Capture the cell that displays the provided text and extract its (X, Y) central coordinate. 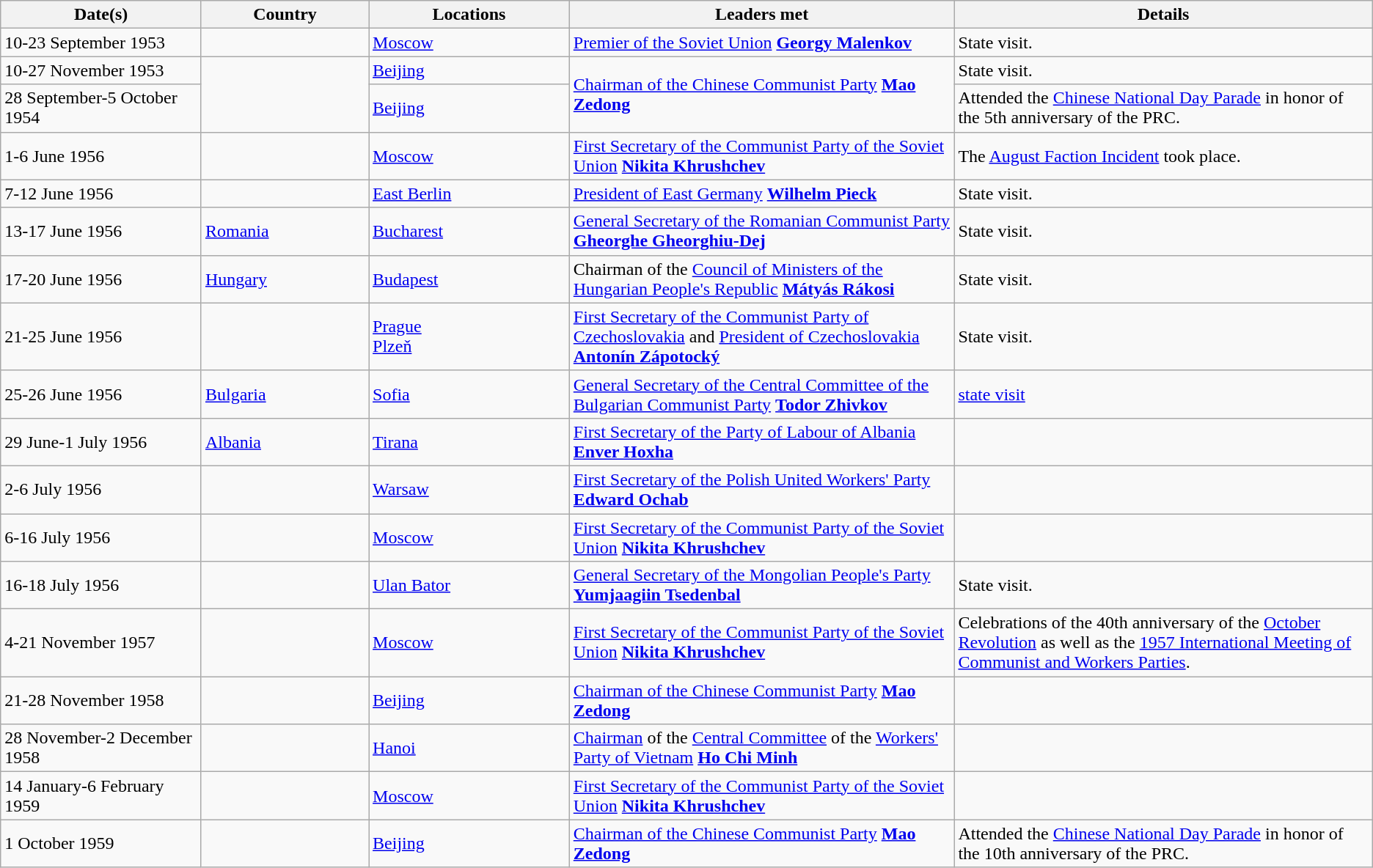
Romania (285, 232)
state visit (1163, 394)
4-21 November 1957 (101, 643)
16-18 July 1956 (101, 585)
Bulgaria (285, 394)
Budapest (469, 279)
President of East Germany Wilhelm Pieck (761, 194)
14 January-6 February 1959 (101, 796)
Ulan Bator (469, 585)
East Berlin (469, 194)
Hanoi (469, 748)
21-28 November 1958 (101, 701)
Chairman of the Council of Ministers of the Hungarian People's Republic Mátyás Rákosi (761, 279)
Albania (285, 441)
10-23 September 1953 (101, 43)
Hungary (285, 279)
Attended the Chinese National Day Parade in honor of the 5th anniversary of the PRC. (1163, 108)
The August Faction Incident took place. (1163, 155)
General Secretary of the Mongolian People's Party Yumjaagiin Tsedenbal (761, 585)
PraguePlzeň (469, 336)
7-12 June 1956 (101, 194)
First Secretary of the Polish United Workers' Party Edward Ochab (761, 490)
General Secretary of the Central Committee of the Bulgarian Communist Party Todor Zhivkov (761, 394)
13-17 June 1956 (101, 232)
1-6 June 1956 (101, 155)
29 June-1 July 1956 (101, 441)
25-26 June 1956 (101, 394)
Chairman of the Central Committee of the Workers' Party of Vietnam Ho Chi Minh (761, 748)
28 September-5 October 1954 (101, 108)
Date(s) (101, 15)
17-20 June 1956 (101, 279)
21-25 June 1956 (101, 336)
Celebrations of the 40th anniversary of the October Revolution as well as the 1957 International Meeting of Communist and Workers Parties. (1163, 643)
Attended the Chinese National Day Parade in honor of the 10th anniversary of the PRC. (1163, 843)
First Secretary of the Party of Labour of Albania Enver Hoxha (761, 441)
Bucharest (469, 232)
Leaders met (761, 15)
10-27 November 1953 (101, 70)
Sofia (469, 394)
6-16 July 1956 (101, 537)
Premier of the Soviet Union Georgy Malenkov (761, 43)
2-6 July 1956 (101, 490)
1 October 1959 (101, 843)
Details (1163, 15)
Locations (469, 15)
First Secretary of the Communist Party of Czechoslovakia and President of Czechoslovakia Antonín Zápotocký (761, 336)
28 November-2 December 1958 (101, 748)
Tirana (469, 441)
Warsaw (469, 490)
Country (285, 15)
General Secretary of the Romanian Communist Party Gheorghe Gheorghiu-Dej (761, 232)
